Find where the given text appears and provide that cell's center as (x, y) coordinate. 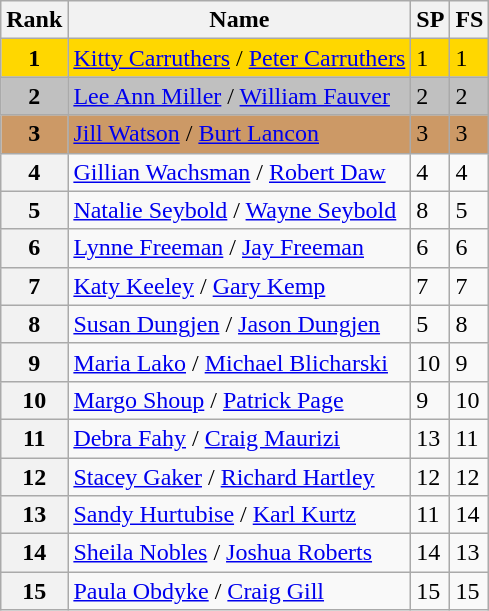
SP (430, 20)
Sheila Nobles / Joshua Roberts (240, 553)
Rank (34, 20)
Margo Shoup / Patrick Page (240, 400)
Name (240, 20)
Gillian Wachsman / Robert Daw (240, 172)
Kitty Carruthers / Peter Carruthers (240, 58)
Debra Fahy / Craig Maurizi (240, 438)
Jill Watson / Burt Lancon (240, 134)
Lee Ann Miller / William Fauver (240, 96)
Natalie Seybold / Wayne Seybold (240, 210)
Lynne Freeman / Jay Freeman (240, 248)
Sandy Hurtubise / Karl Kurtz (240, 515)
Stacey Gaker / Richard Hartley (240, 477)
Maria Lako / Michael Blicharski (240, 362)
Susan Dungjen / Jason Dungjen (240, 324)
Paula Obdyke / Craig Gill (240, 591)
Katy Keeley / Gary Kemp (240, 286)
FS (470, 20)
